For the text-containing cell, return its midpoint in [x, y] coordinate format. 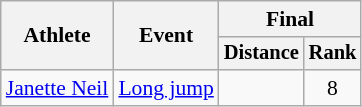
Janette Neil [58, 88]
Rank [333, 54]
Distance [262, 54]
Event [166, 36]
Final [290, 19]
Long jump [166, 88]
8 [333, 88]
Athlete [58, 36]
